For the text-containing cell, return its midpoint in [x, y] coordinate format. 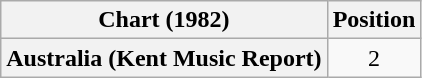
Position [374, 20]
2 [374, 58]
Chart (1982) [164, 20]
Australia (Kent Music Report) [164, 58]
